Determine the [X, Y] coordinate at the center of the cell enclosing the given text.  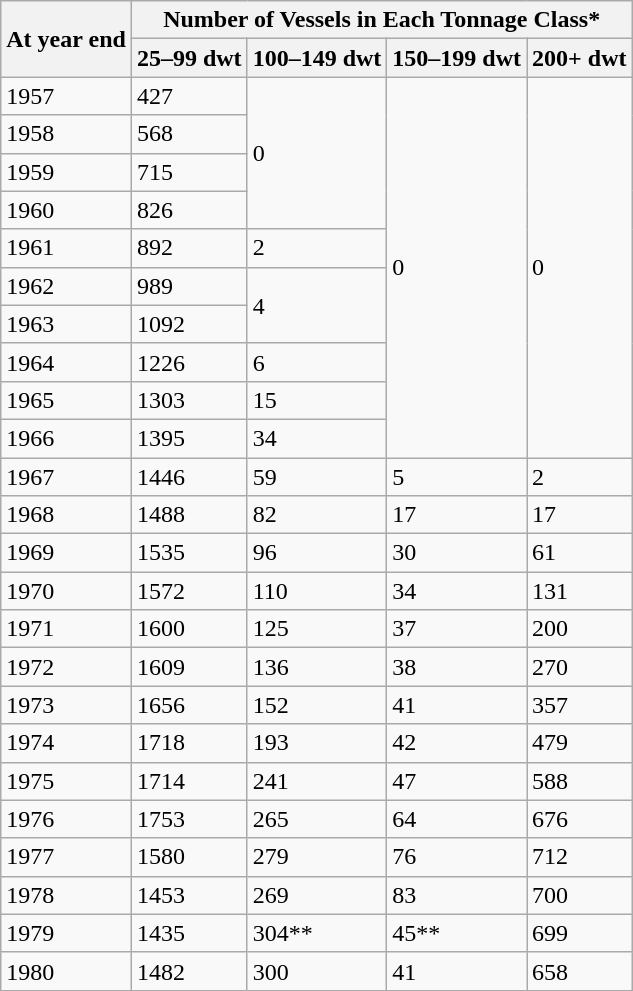
1963 [66, 324]
200 [580, 629]
6 [317, 362]
38 [457, 667]
270 [580, 667]
125 [317, 629]
1580 [189, 857]
200+ dwt [580, 58]
100–149 dwt [317, 58]
1753 [189, 819]
1978 [66, 895]
1226 [189, 362]
59 [317, 477]
588 [580, 781]
1975 [66, 781]
712 [580, 857]
1960 [66, 210]
676 [580, 819]
5 [457, 477]
989 [189, 286]
279 [317, 857]
1482 [189, 971]
76 [457, 857]
1965 [66, 400]
658 [580, 971]
269 [317, 895]
1092 [189, 324]
83 [457, 895]
1979 [66, 933]
1609 [189, 667]
1572 [189, 591]
42 [457, 743]
1964 [66, 362]
1973 [66, 705]
700 [580, 895]
47 [457, 781]
96 [317, 553]
1980 [66, 971]
1395 [189, 438]
1488 [189, 515]
1977 [66, 857]
136 [317, 667]
826 [189, 210]
699 [580, 933]
1959 [66, 172]
1974 [66, 743]
1972 [66, 667]
82 [317, 515]
1958 [66, 134]
64 [457, 819]
At year end [66, 39]
15 [317, 400]
1962 [66, 286]
1966 [66, 438]
715 [189, 172]
1967 [66, 477]
25–99 dwt [189, 58]
193 [317, 743]
892 [189, 248]
1600 [189, 629]
1446 [189, 477]
1970 [66, 591]
1961 [66, 248]
4 [317, 305]
1453 [189, 895]
30 [457, 553]
45** [457, 933]
304** [317, 933]
131 [580, 591]
300 [317, 971]
427 [189, 96]
568 [189, 134]
61 [580, 553]
Number of Vessels in Each Tonnage Class* [382, 20]
479 [580, 743]
1303 [189, 400]
1957 [66, 96]
1535 [189, 553]
110 [317, 591]
37 [457, 629]
1718 [189, 743]
1656 [189, 705]
1968 [66, 515]
1714 [189, 781]
152 [317, 705]
241 [317, 781]
1971 [66, 629]
1976 [66, 819]
357 [580, 705]
265 [317, 819]
1969 [66, 553]
150–199 dwt [457, 58]
1435 [189, 933]
